Detect which cell encompasses the target text, then output its (X, Y) center coordinate. 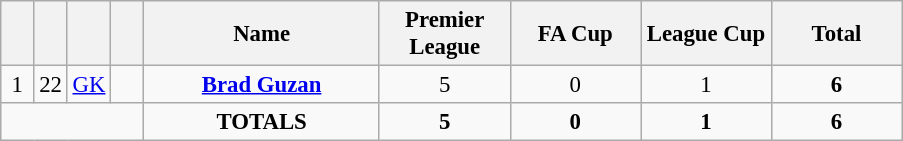
Total (836, 34)
TOTALS (262, 122)
League Cup (706, 34)
GK (89, 85)
Premier League (444, 34)
FA Cup (576, 34)
Name (262, 34)
22 (50, 85)
Brad Guzan (262, 85)
